For the text-containing cell, return its midpoint in [x, y] coordinate format. 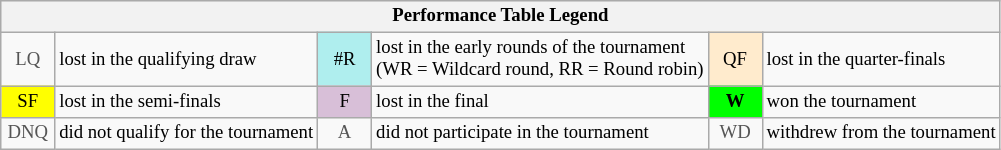
withdrew from the tournament [881, 134]
F [345, 102]
SF [28, 102]
#R [345, 60]
QF [735, 60]
LQ [28, 60]
A [345, 134]
WD [735, 134]
did not participate in the tournament [540, 134]
W [735, 102]
lost in the quarter-finals [881, 60]
did not qualify for the tournament [186, 134]
lost in the final [540, 102]
Performance Table Legend [500, 16]
DNQ [28, 134]
lost in the qualifying draw [186, 60]
won the tournament [881, 102]
lost in the semi-finals [186, 102]
lost in the early rounds of the tournament(WR = Wildcard round, RR = Round robin) [540, 60]
